Pinpoint the cell where the given text exists, returning its [x, y] midpoint coordinate. 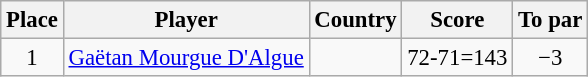
−3 [550, 58]
Place [32, 20]
Gaëtan Mourgue D'Algue [186, 58]
Score [458, 20]
72-71=143 [458, 58]
Country [356, 20]
Player [186, 20]
1 [32, 58]
To par [550, 20]
